Provide the (X, Y) coordinate of the cell's center where the given text is located.  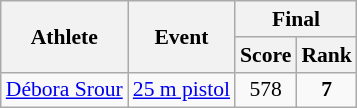
578 (266, 90)
Athlete (64, 36)
Score (266, 55)
Final (296, 19)
Event (182, 36)
Débora Srour (64, 90)
Rank (326, 55)
7 (326, 90)
25 m pistol (182, 90)
